Return (X, Y) of the center of cell containing provided text 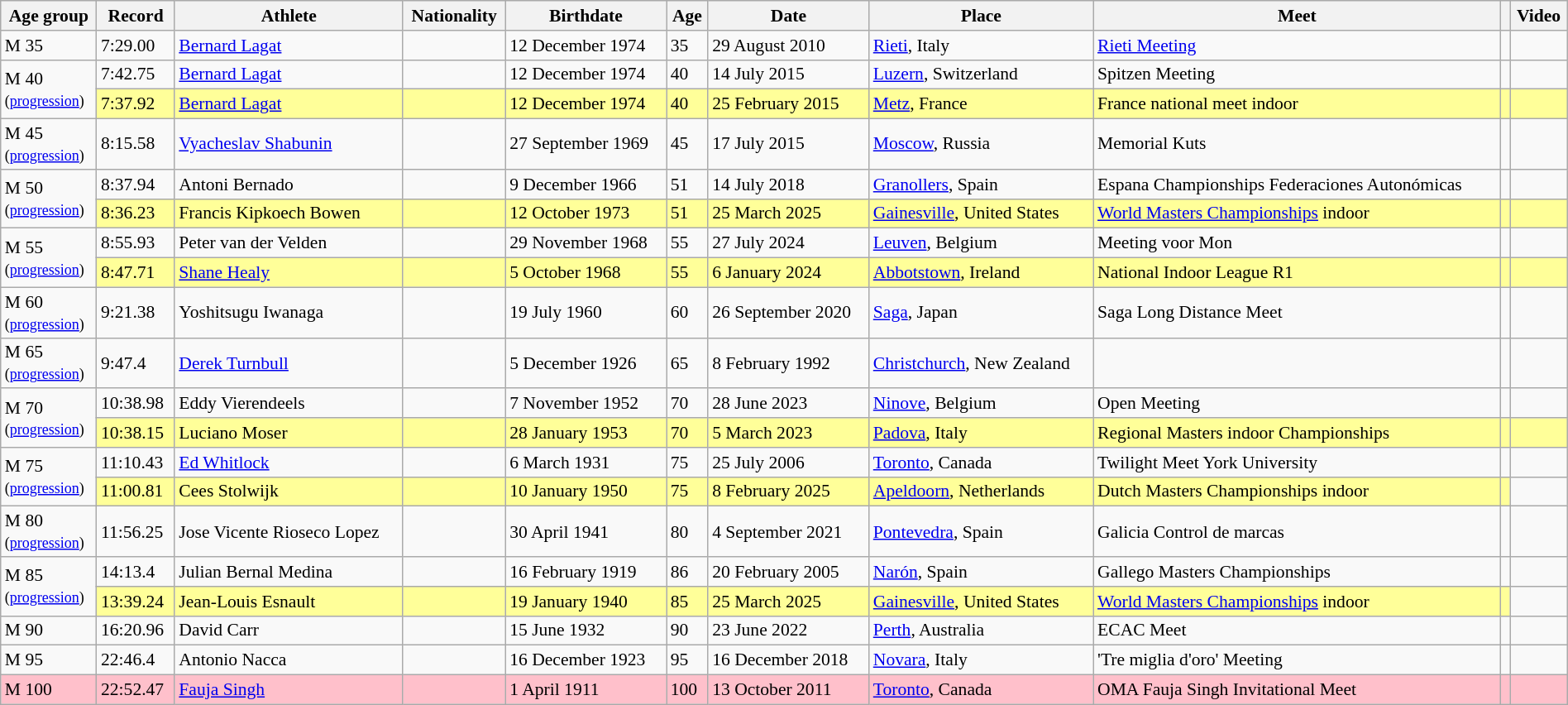
25 February 2015 (789, 104)
Espana Championships Federaciones Autonómicas (1297, 185)
10:38.98 (136, 404)
Antoni Bernado (289, 185)
11:00.81 (136, 492)
45 (687, 144)
M 50 (progression) (49, 199)
ECAC Meet (1297, 631)
8 February 1992 (789, 362)
13:39.24 (136, 602)
11:10.43 (136, 463)
Fauja Singh (289, 690)
Dutch Masters Championships indoor (1297, 492)
Record (136, 16)
100 (687, 690)
Galicia Control de marcas (1297, 531)
Jose Vicente Rioseco Lopez (289, 531)
M 80 (progression) (49, 531)
Nationality (454, 16)
10 January 1950 (586, 492)
Pontevedra, Spain (981, 531)
Apeldoorn, Netherlands (981, 492)
19 July 1960 (586, 313)
Twilight Meet York University (1297, 463)
M 85 (progression) (49, 586)
8:55.93 (136, 243)
Derek Turnbull (289, 362)
25 July 2006 (789, 463)
Regional Masters indoor Championships (1297, 433)
Padova, Italy (981, 433)
Spitzen Meeting (1297, 74)
1 April 1911 (586, 690)
M 65 (progression) (49, 362)
Narón, Spain (981, 572)
Ninove, Belgium (981, 404)
Novara, Italy (981, 660)
30 April 1941 (586, 531)
Peter van der Velden (289, 243)
7:42.75 (136, 74)
16 December 1923 (586, 660)
Luzern, Switzerland (981, 74)
9:21.38 (136, 313)
M 60 (progression) (49, 313)
7:37.92 (136, 104)
11:56.25 (136, 531)
29 August 2010 (789, 46)
Francis Kipkoech Bowen (289, 213)
M 45 (progression) (49, 144)
OMA Fauja Singh Invitational Meet (1297, 690)
15 June 1932 (586, 631)
France national meet indoor (1297, 104)
7:29.00 (136, 46)
Shane Healy (289, 273)
14:13.4 (136, 572)
Eddy Vierendeels (289, 404)
86 (687, 572)
Antonio Nacca (289, 660)
M 70 (progression) (49, 419)
8:37.94 (136, 185)
Athlete (289, 16)
27 July 2024 (789, 243)
National Indoor League R1 (1297, 273)
Date (789, 16)
14 July 2015 (789, 74)
5 December 1926 (586, 362)
35 (687, 46)
Luciano Moser (289, 433)
16 February 1919 (586, 572)
Metz, France (981, 104)
5 March 2023 (789, 433)
M 55 (progression) (49, 258)
Ed Whitlock (289, 463)
Perth, Australia (981, 631)
6 January 2024 (789, 273)
8:47.71 (136, 273)
16 December 2018 (789, 660)
29 November 1968 (586, 243)
Video (1538, 16)
M 90 (49, 631)
22:46.4 (136, 660)
7 November 1952 (586, 404)
M 40 (progression) (49, 89)
Leuven, Belgium (981, 243)
Rieti Meeting (1297, 46)
M 95 (49, 660)
6 March 1931 (586, 463)
20 February 2005 (789, 572)
85 (687, 602)
5 October 1968 (586, 273)
Rieti, Italy (981, 46)
Yoshitsugu Iwanaga (289, 313)
M 100 (49, 690)
9 December 1966 (586, 185)
M 75 (progression) (49, 477)
19 January 1940 (586, 602)
Saga Long Distance Meet (1297, 313)
13 October 2011 (789, 690)
Jean-Louis Esnault (289, 602)
90 (687, 631)
8:36.23 (136, 213)
Vyacheslav Shabunin (289, 144)
Meet (1297, 16)
Age (687, 16)
Meeting voor Mon (1297, 243)
22:52.47 (136, 690)
Birthdate (586, 16)
26 September 2020 (789, 313)
Abbotstown, Ireland (981, 273)
Granollers, Spain (981, 185)
12 October 1973 (586, 213)
27 September 1969 (586, 144)
Cees Stolwijk (289, 492)
8:15.58 (136, 144)
28 January 1953 (586, 433)
Saga, Japan (981, 313)
95 (687, 660)
Gallego Masters Championships (1297, 572)
Age group (49, 16)
Moscow, Russia (981, 144)
65 (687, 362)
16:20.96 (136, 631)
M 35 (49, 46)
8 February 2025 (789, 492)
4 September 2021 (789, 531)
23 June 2022 (789, 631)
Memorial Kuts (1297, 144)
60 (687, 313)
10:38.15 (136, 433)
David Carr (289, 631)
17 July 2015 (789, 144)
9:47.4 (136, 362)
Place (981, 16)
80 (687, 531)
Open Meeting (1297, 404)
Julian Bernal Medina (289, 572)
14 July 2018 (789, 185)
'Tre miglia d'oro' Meeting (1297, 660)
28 June 2023 (789, 404)
Christchurch, New Zealand (981, 362)
